Identify which cell holds the provided text, then report its (X, Y) central coordinate. 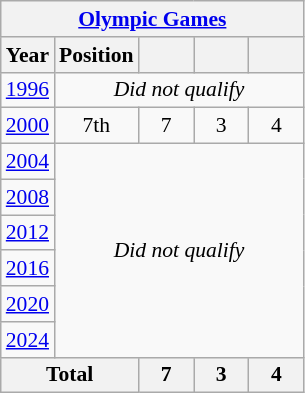
2020 (28, 304)
Position (96, 55)
2012 (28, 233)
Olympic Games (152, 19)
2004 (28, 162)
Total (70, 375)
7th (96, 126)
2000 (28, 126)
1996 (28, 90)
Year (28, 55)
2024 (28, 340)
2008 (28, 197)
2016 (28, 269)
